Determine the (x, y) coordinate at the center of the cell enclosing the given text.  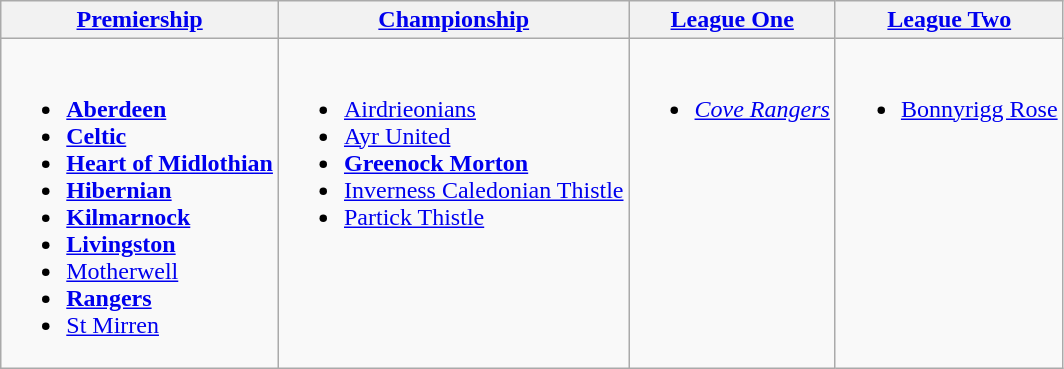
Cove Rangers (732, 204)
League Two (949, 20)
Premiership (140, 20)
League One (732, 20)
Championship (454, 20)
AberdeenCelticHeart of MidlothianHibernianKilmarnockLivingstonMotherwellRangersSt Mirren (140, 204)
Bonnyrigg Rose (949, 204)
AirdrieoniansAyr UnitedGreenock MortonInverness Caledonian ThistlePartick Thistle (454, 204)
